Return (X, Y) of the center of cell containing provided text 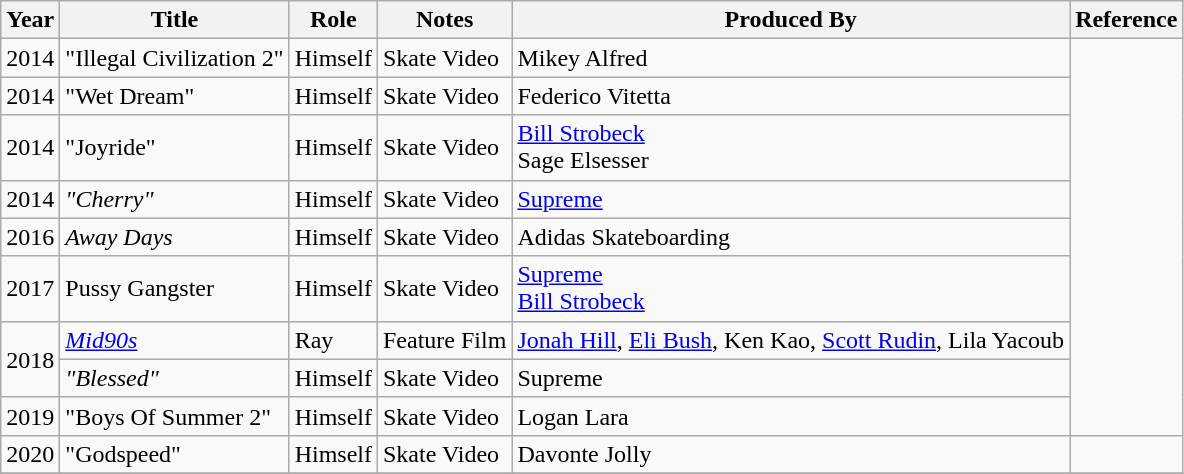
2018 (30, 359)
Produced By (791, 20)
Davonte Jolly (791, 454)
SupremeBill Strobeck (791, 288)
Title (174, 20)
Notes (444, 20)
2016 (30, 237)
Jonah Hill, Eli Bush, Ken Kao, Scott Rudin, Lila Yacoub (791, 340)
Mid90s (174, 340)
"Joyride" (174, 148)
"Blessed" (174, 378)
Federico Vitetta (791, 96)
Away Days (174, 237)
Pussy Gangster (174, 288)
"Illegal Civilization 2" (174, 58)
Adidas Skateboarding (791, 237)
Feature Film (444, 340)
Logan Lara (791, 416)
"Boys Of Summer 2" (174, 416)
"Cherry" (174, 199)
2019 (30, 416)
Bill StrobeckSage Elsesser (791, 148)
Role (333, 20)
Ray (333, 340)
"Godspeed" (174, 454)
Mikey Alfred (791, 58)
Year (30, 20)
"Wet Dream" (174, 96)
2020 (30, 454)
2017 (30, 288)
Reference (1126, 20)
